Locate the cell with the specified text and output its [x, y] center coordinate. 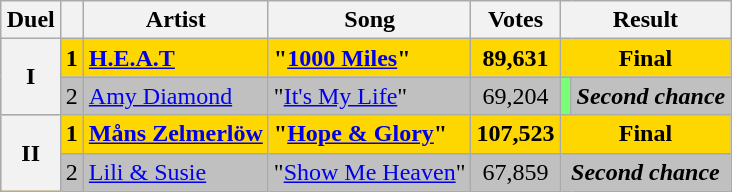
Song [370, 20]
I [30, 77]
H.E.A.T [176, 58]
89,631 [516, 58]
Result [646, 20]
II [30, 153]
Lili & Susie [176, 172]
"1000 Miles" [370, 58]
Duel [30, 20]
"Hope & Glory" [370, 134]
Artist [176, 20]
107,523 [516, 134]
Votes [516, 20]
"It's My Life" [370, 96]
Måns Zelmerlöw [176, 134]
69,204 [516, 96]
Amy Diamond [176, 96]
"Show Me Heaven" [370, 172]
67,859 [516, 172]
